Determine the [x, y] coordinate at the center of the cell enclosing the given text.  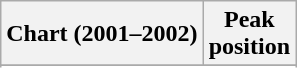
Chart (2001–2002) [102, 34]
Peakposition [249, 34]
